Find where the given text appears and provide that cell's center as [X, Y] coordinate. 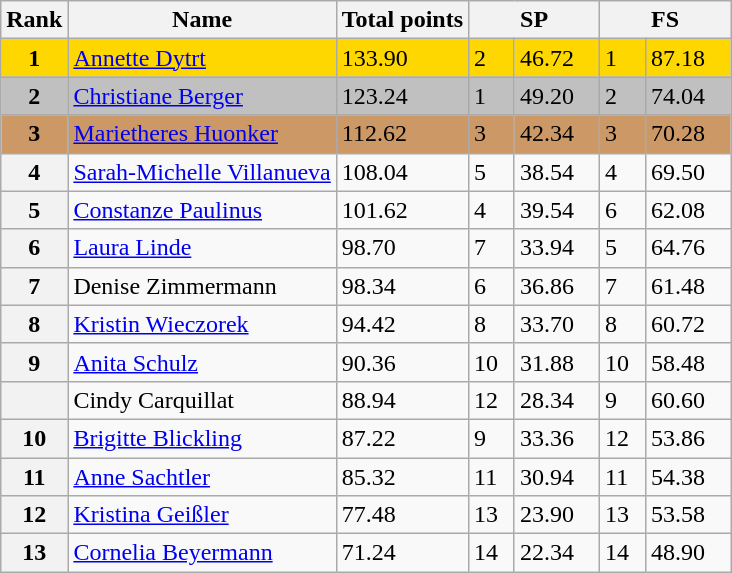
Laura Linde [202, 248]
Christiane Berger [202, 96]
87.22 [402, 438]
133.90 [402, 58]
61.48 [688, 286]
77.48 [402, 515]
22.34 [556, 553]
101.62 [402, 210]
87.18 [688, 58]
Name [202, 20]
90.36 [402, 362]
Denise Zimmermann [202, 286]
54.38 [688, 477]
33.94 [556, 248]
30.94 [556, 477]
48.90 [688, 553]
69.50 [688, 172]
31.88 [556, 362]
60.60 [688, 400]
Anne Sachtler [202, 477]
53.58 [688, 515]
Annette Dytrt [202, 58]
98.70 [402, 248]
98.34 [402, 286]
88.94 [402, 400]
53.86 [688, 438]
33.70 [556, 324]
123.24 [402, 96]
28.34 [556, 400]
Marietheres Huonker [202, 134]
60.72 [688, 324]
74.04 [688, 96]
94.42 [402, 324]
SP [534, 20]
23.90 [556, 515]
Total points [402, 20]
Sarah-Michelle Villanueva [202, 172]
42.34 [556, 134]
85.32 [402, 477]
Brigitte Blickling [202, 438]
FS [666, 20]
Kristin Wieczorek [202, 324]
49.20 [556, 96]
Anita Schulz [202, 362]
Cindy Carquillat [202, 400]
70.28 [688, 134]
39.54 [556, 210]
Constanze Paulinus [202, 210]
Kristina Geißler [202, 515]
62.08 [688, 210]
71.24 [402, 553]
38.54 [556, 172]
58.48 [688, 362]
112.62 [402, 134]
108.04 [402, 172]
Cornelia Beyermann [202, 553]
46.72 [556, 58]
36.86 [556, 286]
64.76 [688, 248]
33.36 [556, 438]
Rank [34, 20]
